Return the [X, Y] coordinate for the center point of the cell that contains the specified text.  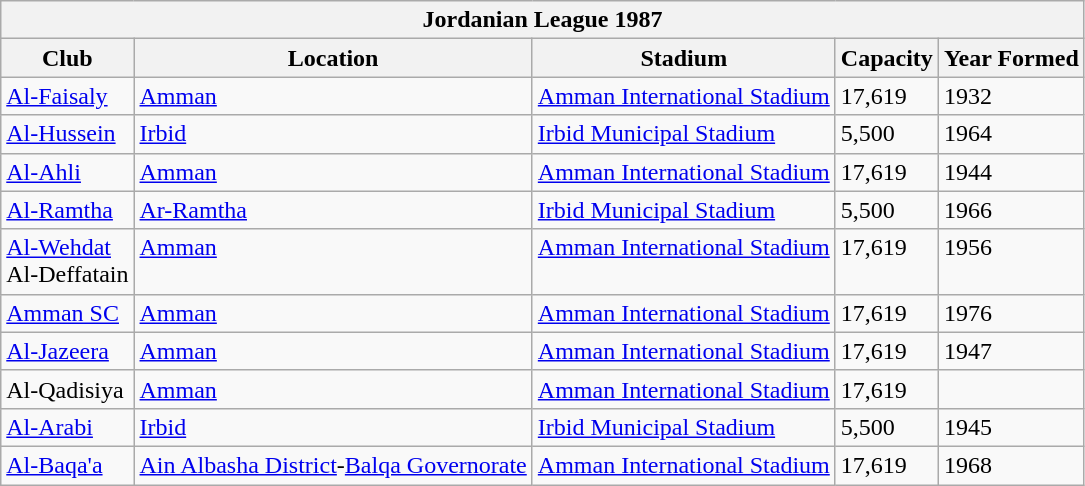
Al-WehdatAl-Deffatain [68, 262]
Stadium [684, 58]
1968 [1011, 465]
Al-Ramtha [68, 210]
Al-Baqa'a [68, 465]
Al-Arabi [68, 427]
1944 [1011, 172]
Al-Hussein [68, 134]
Ain Albasha District-Balqa Governorate [333, 465]
1966 [1011, 210]
1945 [1011, 427]
Al-Ahli [68, 172]
Al-Jazeera [68, 351]
Location [333, 58]
1964 [1011, 134]
Year Formed [1011, 58]
Amman SC [68, 313]
1976 [1011, 313]
1956 [1011, 262]
Jordanian League 1987 [543, 20]
Al-Faisaly [68, 96]
1947 [1011, 351]
1932 [1011, 96]
Capacity [886, 58]
Ar-Ramtha [333, 210]
Club [68, 58]
Al-Qadisiya [68, 389]
